Identify which cell holds the provided text, then report its (X, Y) central coordinate. 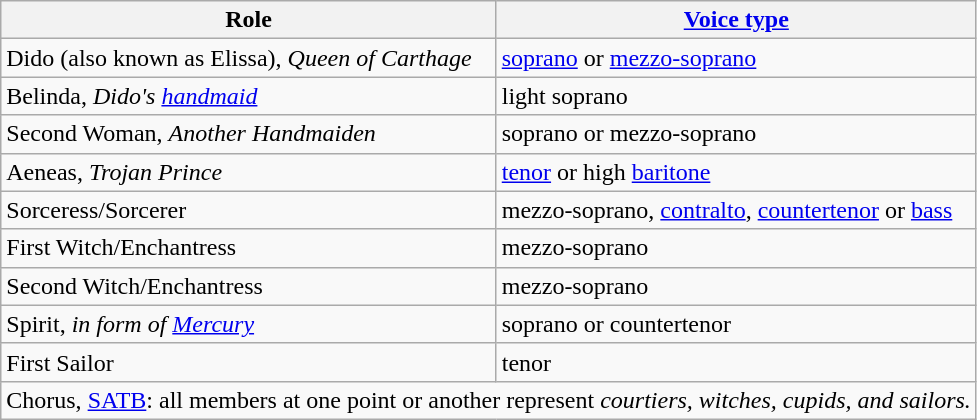
First Sailor (248, 362)
First Witch/Enchantress (248, 248)
soprano or countertenor (736, 324)
Spirit, in form of Mercury (248, 324)
tenor (736, 362)
Chorus, SATB: all members at one point or another represent courtiers, witches, cupids, and sailors. (489, 400)
Aeneas, Trojan Prince (248, 172)
mezzo-soprano, contralto, countertenor or bass (736, 210)
Second Witch/Enchantress (248, 286)
light soprano (736, 96)
Second Woman, Another Handmaiden (248, 134)
Belinda, Dido's handmaid (248, 96)
Sorceress/Sorcerer (248, 210)
Dido (also known as Elissa), Queen of Carthage (248, 58)
Voice type (736, 20)
Role (248, 20)
tenor or high baritone (736, 172)
